Capture the cell that displays the provided text and extract its [x, y] central coordinate. 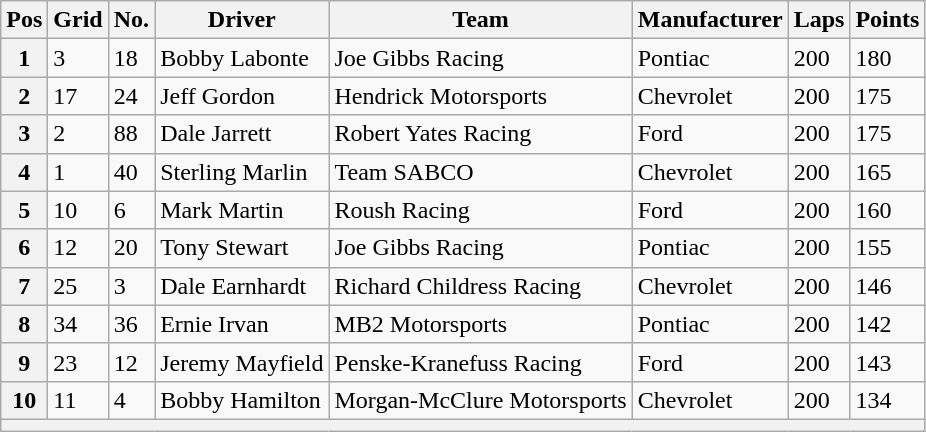
Driver [242, 20]
Robert Yates Racing [480, 134]
Jeff Gordon [242, 96]
No. [131, 20]
Tony Stewart [242, 248]
MB2 Motorsports [480, 324]
Bobby Labonte [242, 58]
134 [888, 400]
Mark Martin [242, 210]
Sterling Marlin [242, 172]
165 [888, 172]
24 [131, 96]
Hendrick Motorsports [480, 96]
36 [131, 324]
Dale Earnhardt [242, 286]
8 [24, 324]
Ernie Irvan [242, 324]
Team [480, 20]
18 [131, 58]
40 [131, 172]
Roush Racing [480, 210]
Morgan-McClure Motorsports [480, 400]
143 [888, 362]
88 [131, 134]
Dale Jarrett [242, 134]
146 [888, 286]
23 [78, 362]
Manufacturer [710, 20]
Points [888, 20]
Richard Childress Racing [480, 286]
5 [24, 210]
Laps [819, 20]
Team SABCO [480, 172]
34 [78, 324]
142 [888, 324]
9 [24, 362]
7 [24, 286]
Bobby Hamilton [242, 400]
17 [78, 96]
20 [131, 248]
Grid [78, 20]
Jeremy Mayfield [242, 362]
160 [888, 210]
11 [78, 400]
Penske-Kranefuss Racing [480, 362]
25 [78, 286]
155 [888, 248]
180 [888, 58]
Pos [24, 20]
